Extract the [x, y] coordinate from the center of the cell holding the provided text.  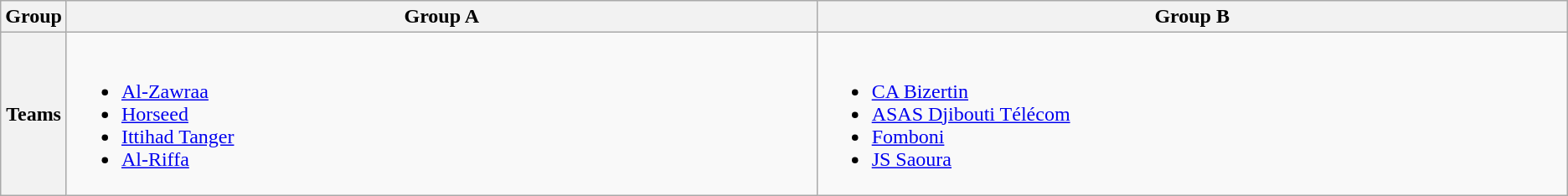
CA Bizertin ASAS Djibouti Télécom Fomboni JS Saoura [1192, 114]
Al-Zawraa Horseed Ittihad Tanger Al-Riffa [441, 114]
Group [34, 17]
Group B [1192, 17]
Group A [441, 17]
Teams [34, 114]
